Locate the cell with the specified text and output its (x, y) center coordinate. 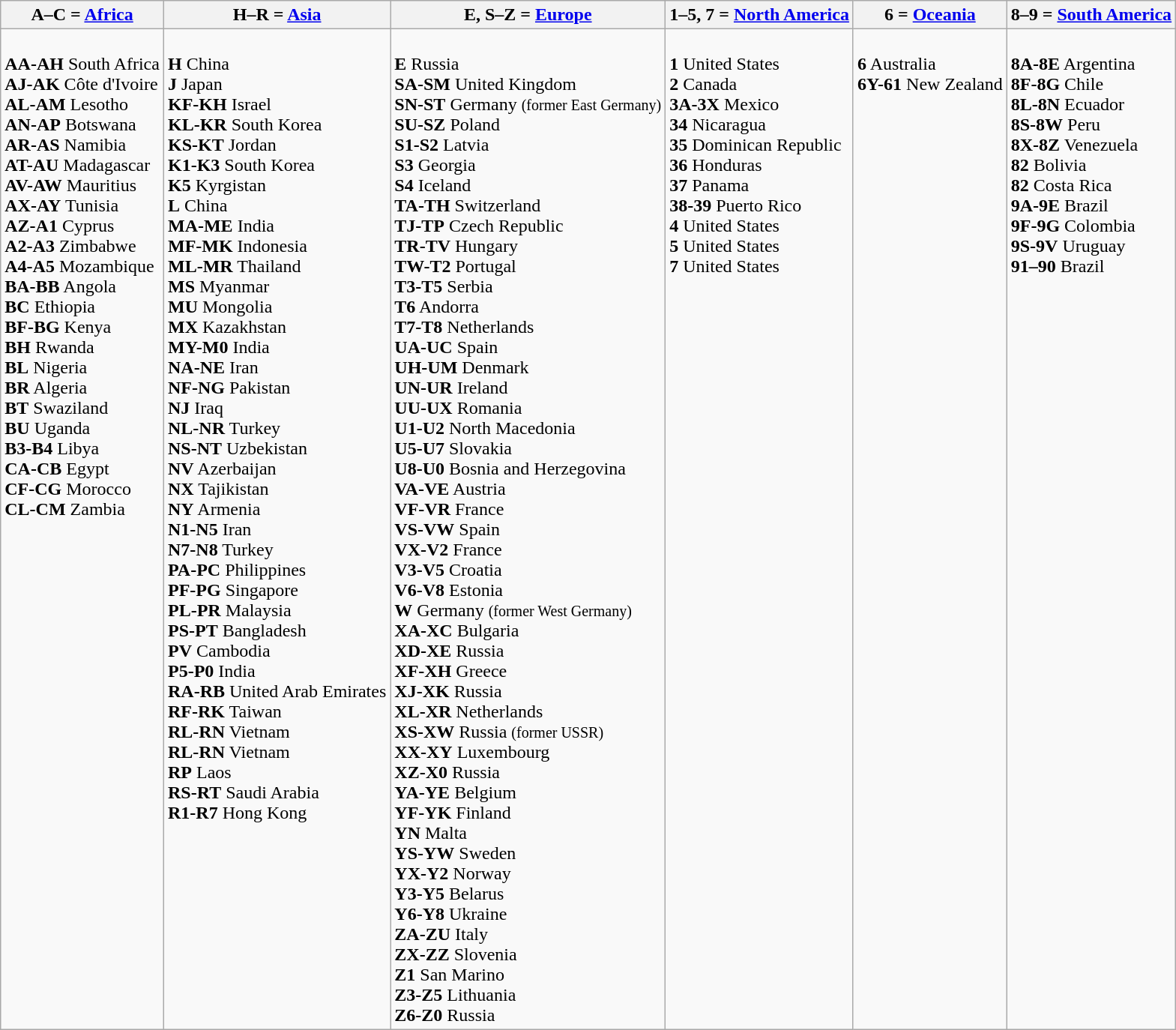
8–9 = South America (1091, 15)
1–5, 7 = North America (760, 15)
A–C = Africa (82, 15)
6 Australia 6Y-61 New Zealand (929, 529)
6 = Oceania (929, 15)
H–R = Asia (277, 15)
8A-8E Argentina 8F-8G Chile 8L-8N Ecuador 8S-8W Peru 8X-8Z Venezuela 82 Bolivia 82 Costa Rica 9A-9E Brazil 9F-9G Colombia 9S-9V Uruguay 91–90 Brazil (1091, 529)
E, S–Z = Europe (528, 15)
